Search for the cell housing the specified text and yield its [X, Y] center coordinate. 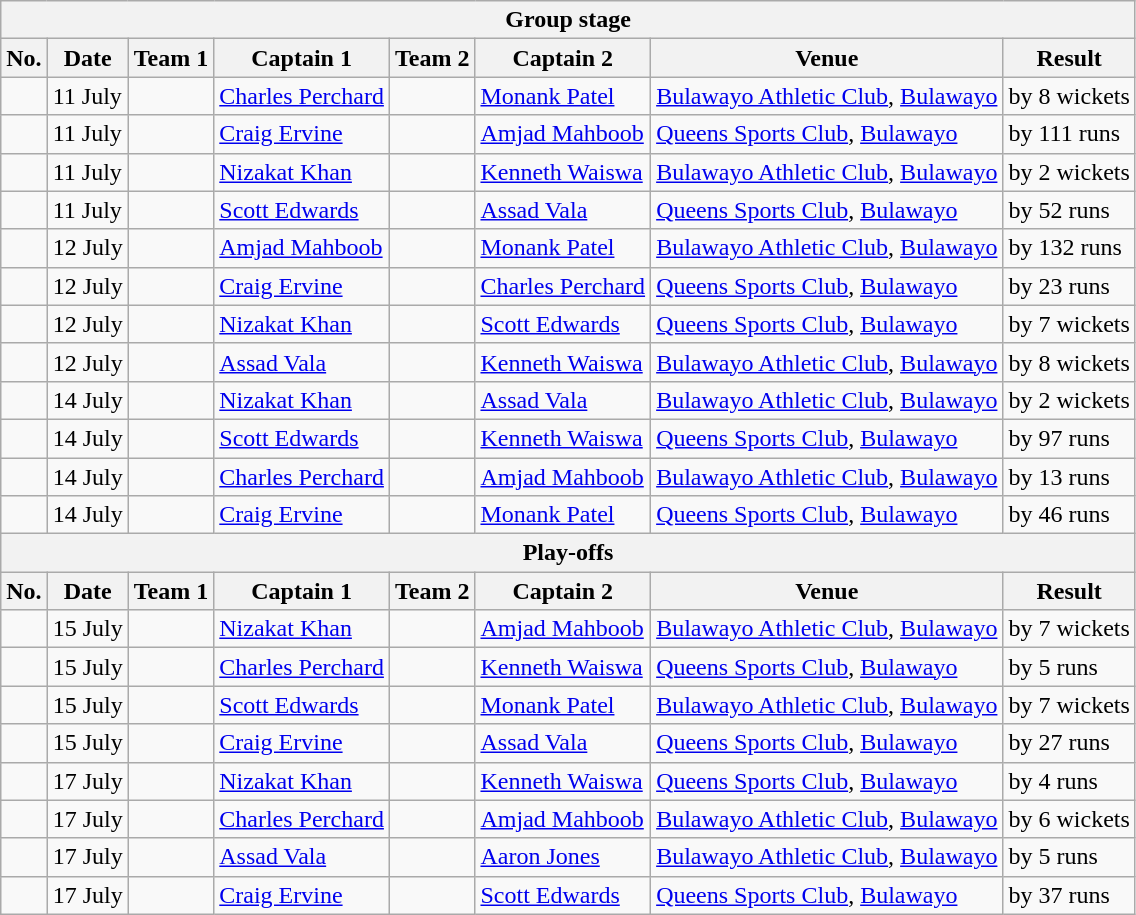
by 23 runs [1069, 286]
by 52 runs [1069, 210]
Play-offs [568, 553]
by 13 runs [1069, 477]
Group stage [568, 20]
by 4 runs [1069, 781]
by 97 runs [1069, 438]
by 37 runs [1069, 895]
by 6 wickets [1069, 819]
by 111 runs [1069, 134]
by 27 runs [1069, 743]
Aaron Jones [563, 857]
by 46 runs [1069, 515]
by 132 runs [1069, 248]
